Return the (x, y) coordinate for the center point of the cell that contains the specified text.  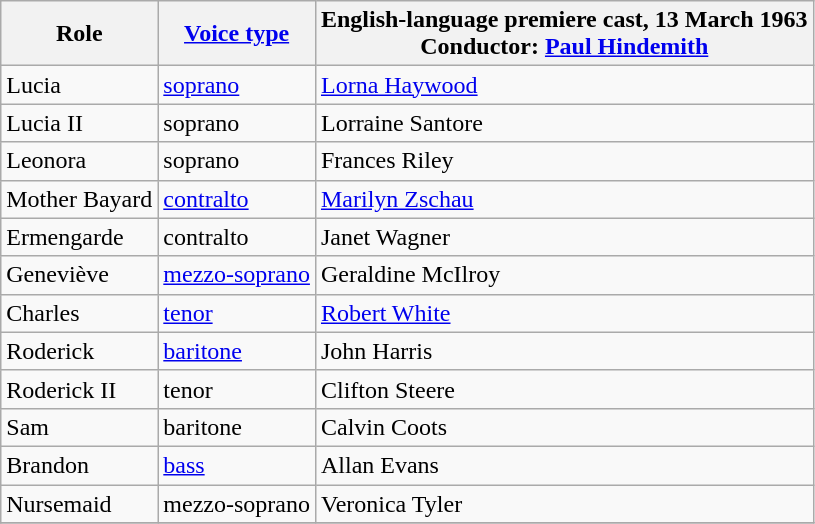
Robert White (564, 313)
Lucia (80, 85)
Roderick II (80, 389)
Lorna Haywood (564, 85)
Janet Wagner (564, 237)
Leonora (80, 161)
Geraldine McIlroy (564, 275)
Mother Bayard (80, 199)
Ermengarde (80, 237)
Sam (80, 427)
Clifton Steere (564, 389)
Frances Riley (564, 161)
Geneviève (80, 275)
Lucia II (80, 123)
Marilyn Zschau (564, 199)
Calvin Coots (564, 427)
Veronica Tyler (564, 503)
Role (80, 34)
bass (237, 465)
Nursemaid (80, 503)
Charles (80, 313)
English-language premiere cast, 13 March 1963Conductor: Paul Hindemith (564, 34)
Brandon (80, 465)
Roderick (80, 351)
Voice type (237, 34)
John Harris (564, 351)
Lorraine Santore (564, 123)
Allan Evans (564, 465)
